Capture the cell that displays the provided text and extract its (X, Y) central coordinate. 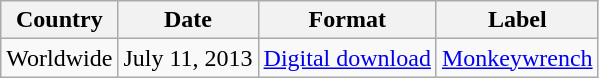
July 11, 2013 (188, 58)
Monkeywrench (517, 58)
Date (188, 20)
Worldwide (60, 58)
Digital download (347, 58)
Label (517, 20)
Country (60, 20)
Format (347, 20)
